Search for the cell housing the specified text and yield its (X, Y) center coordinate. 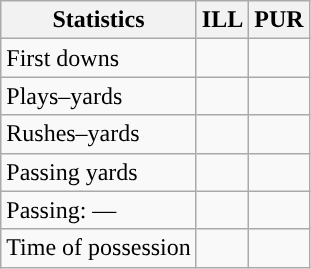
Passing: –– (99, 210)
Plays–yards (99, 96)
Statistics (99, 20)
Rushes–yards (99, 134)
Time of possession (99, 248)
Passing yards (99, 172)
ILL (222, 20)
First downs (99, 58)
PUR (279, 20)
